Capture the cell that displays the provided text and extract its (x, y) central coordinate. 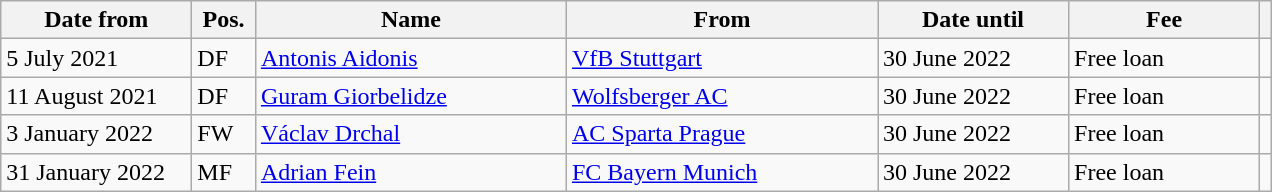
3 January 2022 (96, 134)
FC Bayern Munich (722, 172)
Guram Giorbelidze (410, 96)
Wolfsberger AC (722, 96)
Name (410, 20)
From (722, 20)
Fee (1164, 20)
11 August 2021 (96, 96)
VfB Stuttgart (722, 58)
Date until (974, 20)
FW (224, 134)
Václav Drchal (410, 134)
Antonis Aidonis (410, 58)
Adrian Fein (410, 172)
AC Sparta Prague (722, 134)
Date from (96, 20)
5 July 2021 (96, 58)
Pos. (224, 20)
MF (224, 172)
31 January 2022 (96, 172)
